Return the (x, y) coordinate for the center point of the cell that contains the specified text.  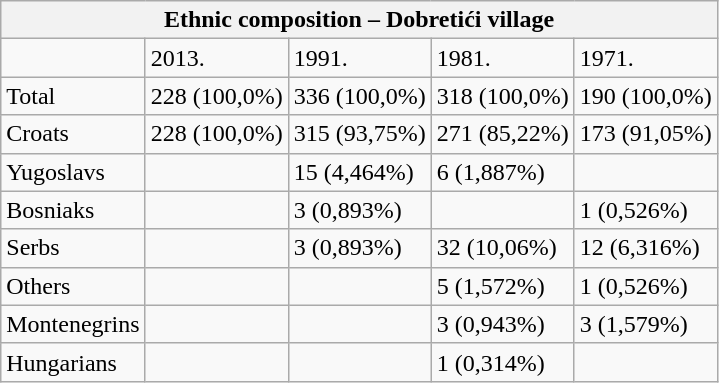
315 (93,75%) (360, 134)
Yugoslavs (73, 172)
318 (100,0%) (502, 96)
15 (4,464%) (360, 172)
3 (1,579%) (646, 324)
Croats (73, 134)
271 (85,22%) (502, 134)
1 (0,314%) (502, 362)
Montenegrins (73, 324)
5 (1,572%) (502, 286)
2013. (216, 58)
12 (6,316%) (646, 248)
Total (73, 96)
Hungarians (73, 362)
Bosniaks (73, 210)
Ethnic composition – Dobretići village (360, 20)
336 (100,0%) (360, 96)
190 (100,0%) (646, 96)
1991. (360, 58)
1971. (646, 58)
Others (73, 286)
Serbs (73, 248)
3 (0,943%) (502, 324)
32 (10,06%) (502, 248)
1981. (502, 58)
6 (1,887%) (502, 172)
173 (91,05%) (646, 134)
